Output the (X, Y) coordinate of the center of the cell containing the given text.  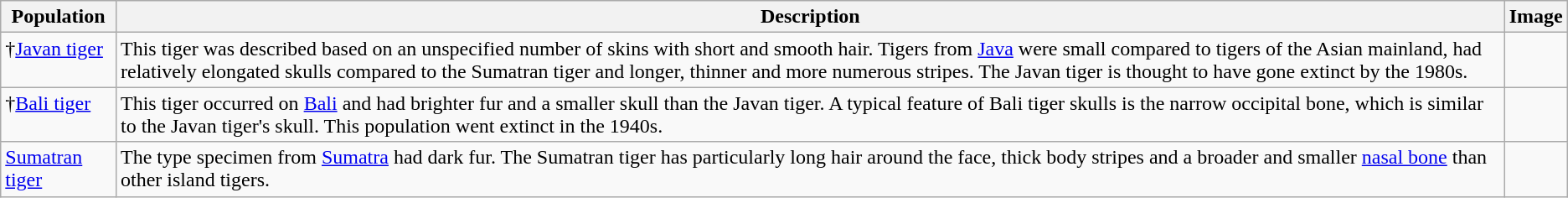
†Bali tiger (59, 114)
Population (59, 17)
Sumatran tiger (59, 169)
†Javan tiger (59, 60)
Description (810, 17)
Image (1536, 17)
